Locate the cell with the specified text and output its [x, y] center coordinate. 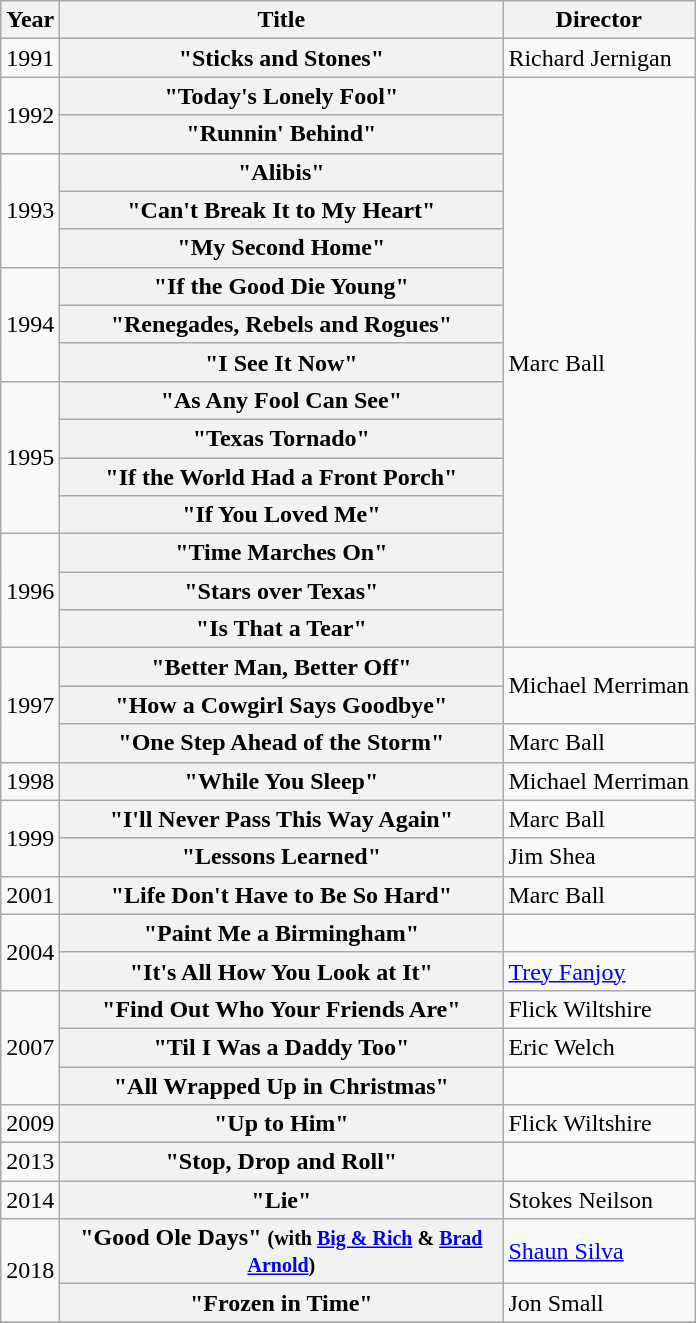
2001 [30, 895]
2009 [30, 1124]
1998 [30, 781]
"If You Loved Me" [282, 515]
2007 [30, 1047]
"As Any Fool Can See" [282, 400]
Jim Shea [599, 857]
1991 [30, 58]
"It's All How You Look at It" [282, 971]
"Stars over Texas" [282, 591]
"Good Ole Days" (with Big & Rich & Brad Arnold) [282, 1252]
"Renegades, Rebels and Rogues" [282, 324]
"Find Out Who Your Friends Are" [282, 1009]
1999 [30, 838]
Title [282, 20]
"Paint Me a Birmingham" [282, 933]
Year [30, 20]
"If the Good Die Young" [282, 286]
"My Second Home" [282, 248]
"Life Don't Have to Be So Hard" [282, 895]
Richard Jernigan [599, 58]
"Lie" [282, 1200]
2004 [30, 952]
"Frozen in Time" [282, 1303]
Jon Small [599, 1303]
Eric Welch [599, 1047]
"How a Cowgirl Says Goodbye" [282, 705]
"Up to Him" [282, 1124]
"Is That a Tear" [282, 629]
"Lessons Learned" [282, 857]
1996 [30, 591]
1993 [30, 210]
"All Wrapped Up in Christmas" [282, 1085]
2013 [30, 1162]
1997 [30, 705]
"Today's Lonely Fool" [282, 96]
"Sticks and Stones" [282, 58]
1994 [30, 324]
"I See It Now" [282, 362]
2018 [30, 1270]
"I'll Never Pass This Way Again" [282, 819]
"While You Sleep" [282, 781]
Trey Fanjoy [599, 971]
"Texas Tornado" [282, 438]
2014 [30, 1200]
"Stop, Drop and Roll" [282, 1162]
"Better Man, Better Off" [282, 667]
"Alibis" [282, 172]
"If the World Had a Front Porch" [282, 477]
Shaun Silva [599, 1252]
Director [599, 20]
"Runnin' Behind" [282, 134]
"Time Marches On" [282, 553]
1992 [30, 115]
"Til I Was a Daddy Too" [282, 1047]
Stokes Neilson [599, 1200]
"One Step Ahead of the Storm" [282, 743]
"Can't Break It to My Heart" [282, 210]
1995 [30, 457]
